Identify which cell holds the provided text, then report its (x, y) central coordinate. 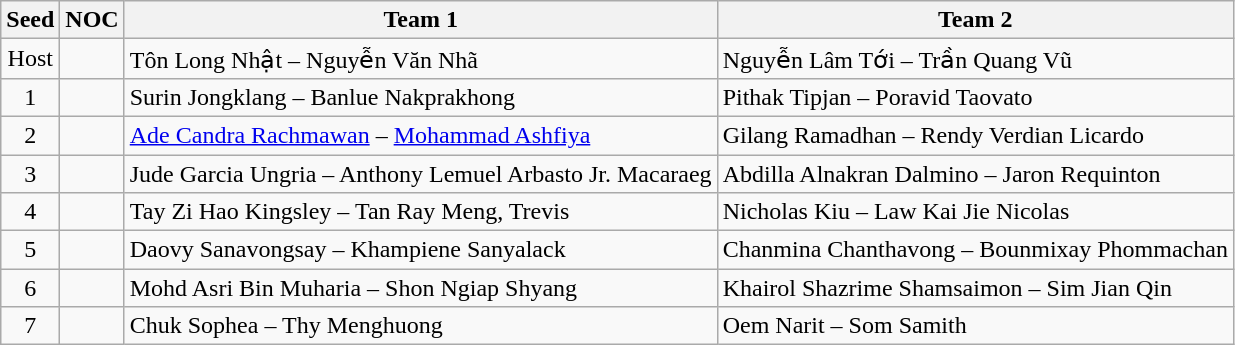
Mohd Asri Bin Muharia – Shon Ngiap Shyang (420, 288)
Jude Garcia Ungria – Anthony Lemuel Arbasto Jr. Macaraeg (420, 173)
Ade Candra Rachmawan – Mohammad Ashfiya (420, 135)
2 (30, 135)
Team 2 (975, 20)
3 (30, 173)
Team 1 (420, 20)
7 (30, 326)
Surin Jongklang – Banlue Nakprakhong (420, 97)
Seed (30, 20)
Chuk Sophea – Thy Menghuong (420, 326)
5 (30, 250)
6 (30, 288)
Khairol Shazrime Shamsaimon – Sim Jian Qin (975, 288)
Nicholas Kiu – Law Kai Jie Nicolas (975, 212)
Chanmina Chanthavong – Bounmixay Phommachan (975, 250)
Gilang Ramadhan – Rendy Verdian Licardo (975, 135)
Nguyễn Lâm Tới – Trần Quang Vũ (975, 59)
Host (30, 59)
1 (30, 97)
Tay Zi Hao Kingsley – Tan Ray Meng, Trevis (420, 212)
Pithak Tipjan – Poravid Taovato (975, 97)
Oem Narit – Som Samith (975, 326)
Abdilla Alnakran Dalmino – Jaron Requinton (975, 173)
4 (30, 212)
Tôn Long Nhật – Nguyễn Văn Nhã (420, 59)
NOC (92, 20)
Daovy Sanavongsay – Khampiene Sanyalack (420, 250)
